Capture the cell that displays the provided text and extract its (X, Y) central coordinate. 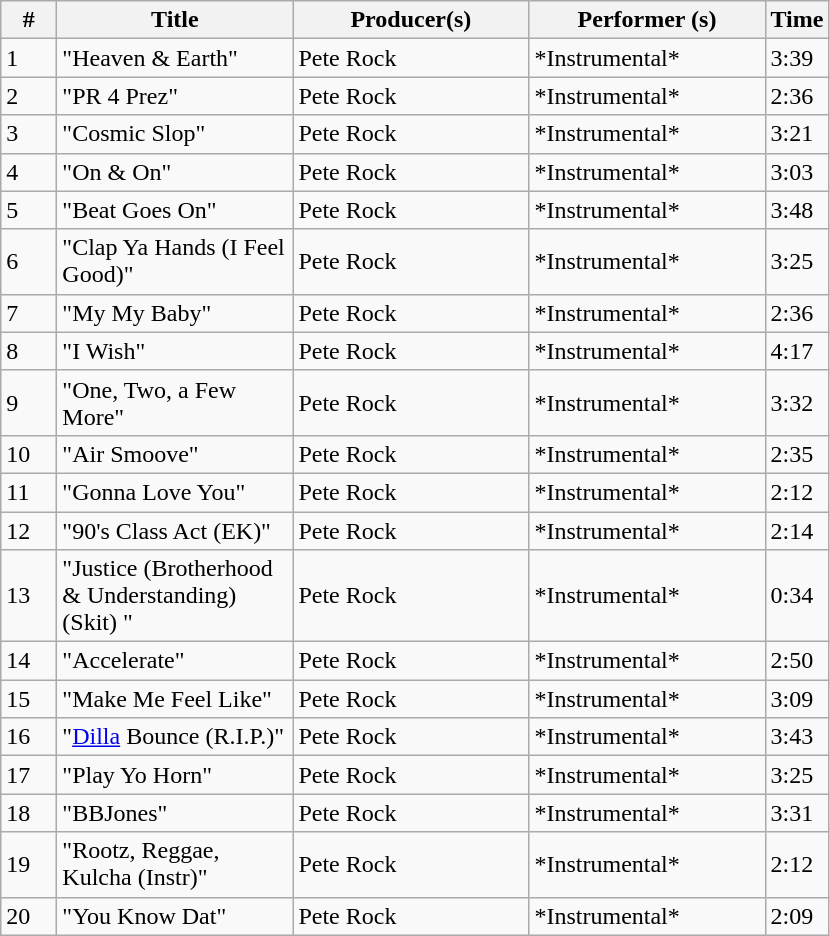
1 (29, 58)
"Dilla Bounce (R.I.P.)" (175, 737)
Producer(s) (411, 20)
"Clap Ya Hands (I Feel Good)" (175, 262)
9 (29, 402)
3 (29, 134)
0:34 (797, 596)
5 (29, 210)
3:09 (797, 699)
3:39 (797, 58)
Title (175, 20)
"One, Two, a Few More" (175, 402)
12 (29, 531)
14 (29, 661)
"You Know Dat" (175, 916)
"My My Baby" (175, 313)
16 (29, 737)
"Make Me Feel Like" (175, 699)
"Heaven & Earth" (175, 58)
2:09 (797, 916)
"On & On" (175, 172)
2 (29, 96)
2:50 (797, 661)
3:31 (797, 813)
"Cosmic Slop" (175, 134)
19 (29, 864)
8 (29, 351)
"Accelerate" (175, 661)
17 (29, 775)
3:03 (797, 172)
18 (29, 813)
3:21 (797, 134)
"Beat Goes On" (175, 210)
6 (29, 262)
4:17 (797, 351)
Performer (s) (647, 20)
"Play Yo Horn" (175, 775)
11 (29, 492)
Time (797, 20)
13 (29, 596)
2:14 (797, 531)
"Justice (Brotherhood & Understanding) (Skit) " (175, 596)
3:32 (797, 402)
"Gonna Love You" (175, 492)
"90's Class Act (EK)" (175, 531)
# (29, 20)
2:35 (797, 454)
"I Wish" (175, 351)
10 (29, 454)
3:48 (797, 210)
4 (29, 172)
"BBJones" (175, 813)
3:43 (797, 737)
20 (29, 916)
"Rootz, Reggae, Kulcha (Instr)" (175, 864)
7 (29, 313)
"PR 4 Prez" (175, 96)
15 (29, 699)
"Air Smoove" (175, 454)
